Find where the given text appears and provide that cell's center as [x, y] coordinate. 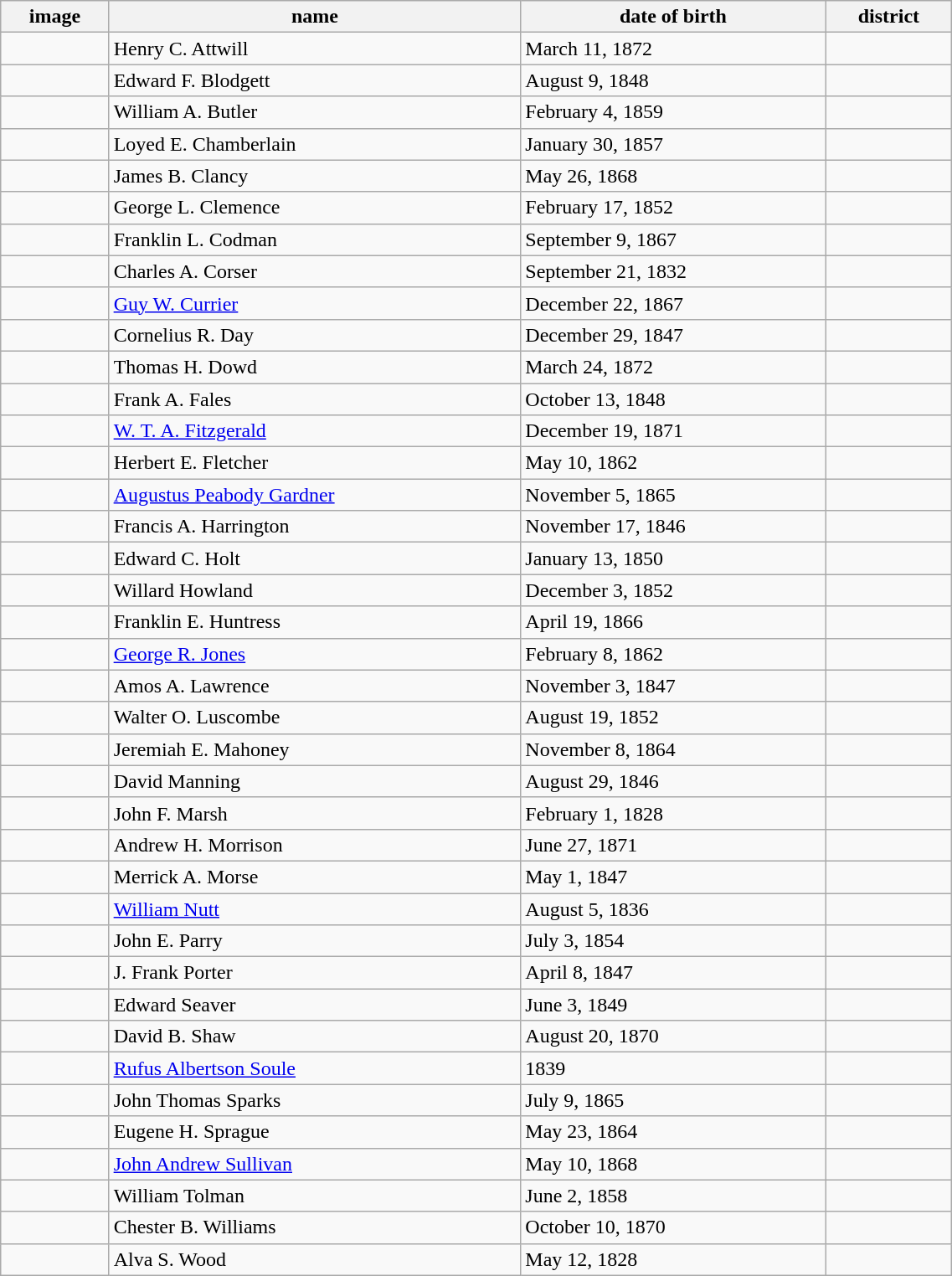
Edward Seaver [315, 1005]
September 9, 1867 [673, 239]
December 19, 1871 [673, 431]
June 3, 1849 [673, 1005]
Franklin E. Huntress [315, 622]
August 19, 1852 [673, 718]
image [55, 17]
Thomas H. Dowd [315, 367]
J. Frank Porter [315, 973]
Andrew H. Morrison [315, 845]
November 17, 1846 [673, 527]
Francis A. Harrington [315, 527]
James B. Clancy [315, 176]
October 13, 1848 [673, 399]
February 4, 1859 [673, 112]
August 29, 1846 [673, 781]
January 13, 1850 [673, 558]
Herbert E. Fletcher [315, 463]
Edward F. Blodgett [315, 80]
George R. Jones [315, 654]
August 20, 1870 [673, 1037]
Loyed E. Chamberlain [315, 144]
February 1, 1828 [673, 813]
Alva S. Wood [315, 1259]
August 9, 1848 [673, 80]
David B. Shaw [315, 1037]
August 5, 1836 [673, 908]
Merrick A. Morse [315, 877]
March 24, 1872 [673, 367]
John Andrew Sullivan [315, 1164]
May 23, 1864 [673, 1132]
December 22, 1867 [673, 303]
George L. Clemence [315, 208]
district [889, 17]
Walter O. Luscombe [315, 718]
date of birth [673, 17]
February 17, 1852 [673, 208]
May 10, 1868 [673, 1164]
Willard Howland [315, 590]
Rufus Albertson Soule [315, 1068]
July 9, 1865 [673, 1100]
William Tolman [315, 1196]
William Nutt [315, 908]
February 8, 1862 [673, 654]
November 3, 1847 [673, 686]
November 8, 1864 [673, 749]
October 10, 1870 [673, 1227]
September 21, 1832 [673, 271]
May 1, 1847 [673, 877]
Amos A. Lawrence [315, 686]
June 2, 1858 [673, 1196]
Augustus Peabody Gardner [315, 495]
May 12, 1828 [673, 1259]
Cornelius R. Day [315, 335]
Charles A. Corser [315, 271]
April 8, 1847 [673, 973]
W. T. A. Fitzgerald [315, 431]
1839 [673, 1068]
Frank A. Fales [315, 399]
April 19, 1866 [673, 622]
May 26, 1868 [673, 176]
name [315, 17]
John F. Marsh [315, 813]
John Thomas Sparks [315, 1100]
June 27, 1871 [673, 845]
November 5, 1865 [673, 495]
July 3, 1854 [673, 941]
David Manning [315, 781]
January 30, 1857 [673, 144]
John E. Parry [315, 941]
December 29, 1847 [673, 335]
Henry C. Attwill [315, 49]
Edward C. Holt [315, 558]
Jeremiah E. Mahoney [315, 749]
March 11, 1872 [673, 49]
Eugene H. Sprague [315, 1132]
December 3, 1852 [673, 590]
William A. Butler [315, 112]
May 10, 1862 [673, 463]
Franklin L. Codman [315, 239]
Guy W. Currier [315, 303]
Chester B. Williams [315, 1227]
